From the cell containing the given text, extract its center point as [X, Y] coordinate. 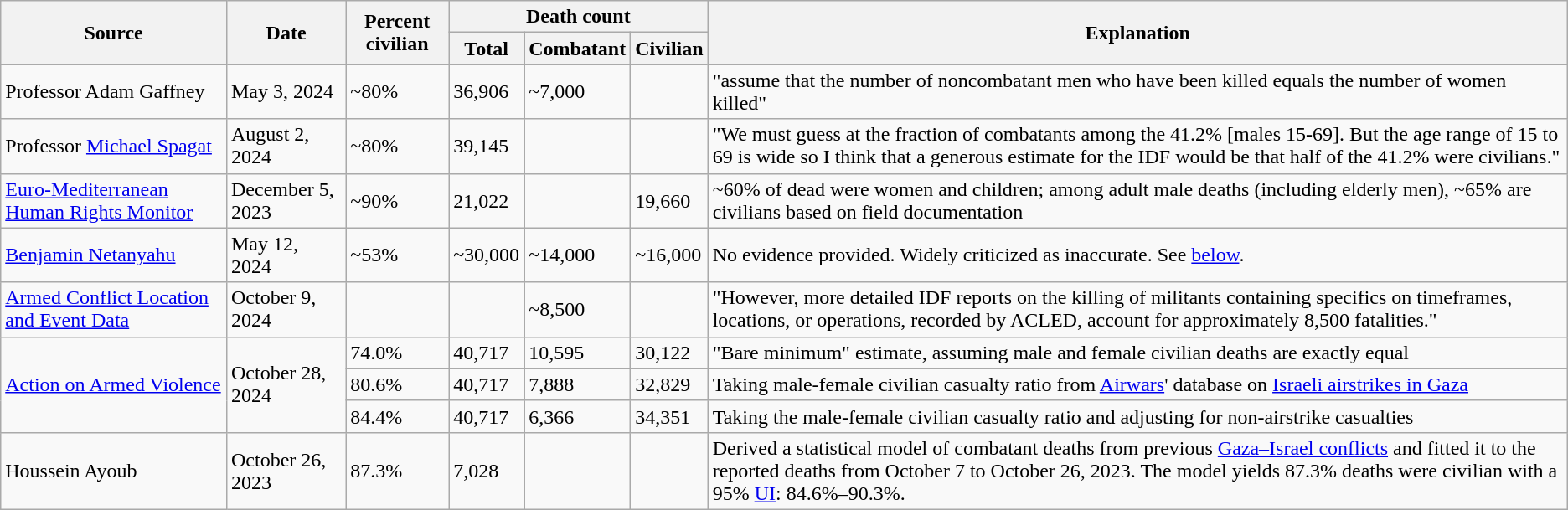
October 26, 2023 [286, 471]
Houssein Ayoub [114, 471]
19,660 [669, 201]
August 2, 2024 [286, 146]
Percent civilian [397, 33]
~16,000 [669, 255]
Civilian [669, 49]
December 5, 2023 [286, 201]
30,122 [669, 353]
Action on Armed Violence [114, 384]
32,829 [669, 384]
84.4% [397, 416]
Taking male-female civilian casualty ratio from Airwars' database on Israeli airstrikes in Gaza [1137, 384]
Total [487, 49]
~60% of dead were women and children; among adult male deaths (including elderly men), ~65% are civilians based on field documentation [1137, 201]
39,145 [487, 146]
Explanation [1137, 33]
Date [286, 33]
May 12, 2024 [286, 255]
May 3, 2024 [286, 92]
36,906 [487, 92]
7,028 [487, 471]
34,351 [669, 416]
October 28, 2024 [286, 384]
~7,000 [578, 92]
87.3% [397, 471]
~53% [397, 255]
"assume that the number of noncombatant men who have been killed equals the number of women killed" [1137, 92]
74.0% [397, 353]
10,595 [578, 353]
~14,000 [578, 255]
No evidence provided. Widely criticized as inaccurate. See below. [1137, 255]
October 9, 2024 [286, 310]
Taking the male-female civilian casualty ratio and adjusting for non-airstrike casualties [1137, 416]
Benjamin Netanyahu [114, 255]
~30,000 [487, 255]
Combatant [578, 49]
Armed Conflict Location and Event Data [114, 310]
Professor Michael Spagat [114, 146]
Professor Adam Gaffney [114, 92]
21,022 [487, 201]
"Bare minimum" estimate, assuming male and female civilian deaths are exactly equal [1137, 353]
7,888 [578, 384]
Source [114, 33]
Death count [579, 17]
~90% [397, 201]
80.6% [397, 384]
Euro-Mediterranean Human Rights Monitor [114, 201]
6,366 [578, 416]
~8,500 [578, 310]
